Return [x, y] of the center of cell containing provided text 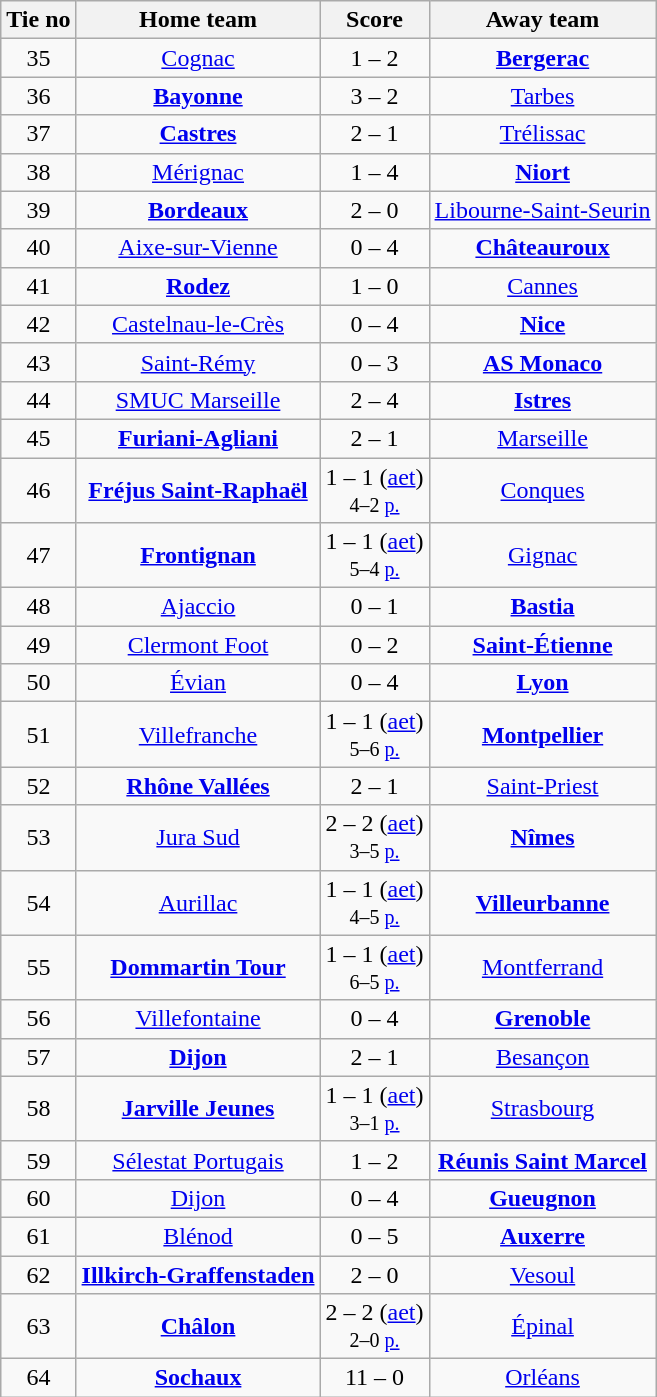
Tarbes [542, 96]
Saint-Étienne [542, 645]
Dommartin Tour [198, 968]
Sochaux [198, 1378]
Strasbourg [542, 1108]
Jura Sud [198, 838]
Villeurbanne [542, 902]
Auxerre [542, 1236]
Niort [542, 172]
52 [38, 786]
11 – 0 [374, 1378]
35 [38, 58]
1 – 1 (aet)4–2 p. [374, 490]
45 [38, 438]
3 – 2 [374, 96]
Vesoul [542, 1275]
Sélestat Portugais [198, 1160]
Tie no [38, 20]
54 [38, 902]
64 [38, 1378]
1 – 1 (aet)4–5 p. [374, 902]
Jarville Jeunes [198, 1108]
Grenoble [542, 1019]
42 [38, 324]
Cannes [542, 286]
1 – 1 (aet)5–6 p. [374, 734]
Aurillac [198, 902]
Montferrand [542, 968]
Fréjus Saint-Raphaël [198, 490]
58 [38, 1108]
Châteauroux [542, 248]
0 – 3 [374, 362]
36 [38, 96]
1 – 1 (aet)5–4 p. [374, 556]
41 [38, 286]
Ajaccio [198, 607]
57 [38, 1057]
0 – 2 [374, 645]
55 [38, 968]
Bergerac [542, 58]
62 [38, 1275]
Évian [198, 683]
Rhône Vallées [198, 786]
59 [38, 1160]
47 [38, 556]
Trélissac [542, 134]
Home team [198, 20]
Clermont Foot [198, 645]
1 – 1 (aet)6–5 p. [374, 968]
2 – 4 [374, 400]
Cognac [198, 58]
SMUC Marseille [198, 400]
1 – 1 (aet)3–1 p. [374, 1108]
63 [38, 1326]
Castelnau-le-Crès [198, 324]
50 [38, 683]
Réunis Saint Marcel [542, 1160]
Marseille [542, 438]
49 [38, 645]
46 [38, 490]
Gignac [542, 556]
Libourne-Saint-Seurin [542, 210]
Aixe-sur-Vienne [198, 248]
Villefontaine [198, 1019]
Rodez [198, 286]
44 [38, 400]
2 – 2 (aet)3–5 p. [374, 838]
1 – 0 [374, 286]
Nice [542, 324]
43 [38, 362]
Montpellier [542, 734]
Saint-Priest [542, 786]
0 – 1 [374, 607]
56 [38, 1019]
Frontignan [198, 556]
Away team [542, 20]
Châlon [198, 1326]
Lyon [542, 683]
Besançon [542, 1057]
37 [38, 134]
Bordeaux [198, 210]
Épinal [542, 1326]
51 [38, 734]
Score [374, 20]
Orléans [542, 1378]
AS Monaco [542, 362]
Mérignac [198, 172]
61 [38, 1236]
Istres [542, 400]
60 [38, 1198]
40 [38, 248]
Villefranche [198, 734]
Bayonne [198, 96]
38 [38, 172]
Furiani-Agliani [198, 438]
Illkirch-Graffenstaden [198, 1275]
53 [38, 838]
Castres [198, 134]
2 – 2 (aet)2–0 p. [374, 1326]
Nîmes [542, 838]
1 – 4 [374, 172]
39 [38, 210]
Blénod [198, 1236]
Gueugnon [542, 1198]
Conques [542, 490]
Saint-Rémy [198, 362]
Bastia [542, 607]
0 – 5 [374, 1236]
48 [38, 607]
